Return [X, Y] of the center of cell containing provided text 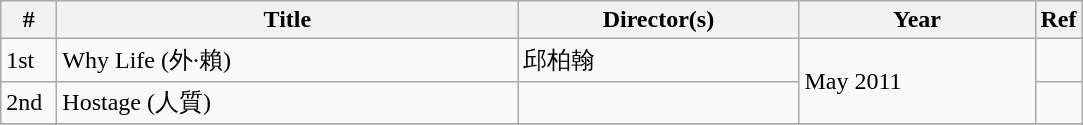
2nd [29, 102]
1st [29, 60]
Hostage (人質) [288, 102]
Why Life (外·賴) [288, 60]
Director(s) [658, 20]
May 2011 [917, 82]
邱柏翰 [658, 60]
Title [288, 20]
Year [917, 20]
Ref [1058, 20]
# [29, 20]
